Provide the [X, Y] coordinate of the cell's center where the given text is located.  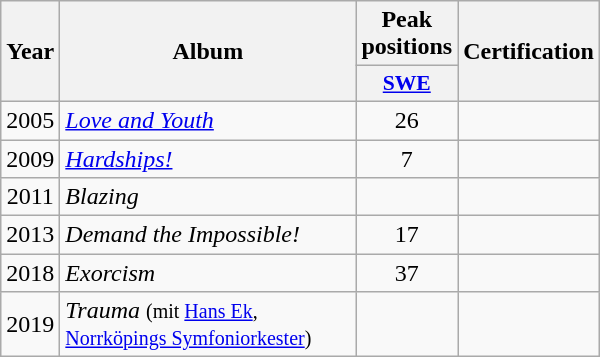
2011 [30, 197]
Year [30, 52]
Album [208, 52]
Hardships! [208, 159]
Blazing [208, 197]
26 [407, 120]
2013 [30, 235]
Love and Youth [208, 120]
37 [407, 273]
2019 [30, 324]
Demand the Impossible! [208, 235]
17 [407, 235]
Trauma (mit Hans Ek, Norrköpings Symfoniorkester) [208, 324]
Certification [529, 52]
Peak positions [407, 34]
2009 [30, 159]
2005 [30, 120]
Exorcism [208, 273]
2018 [30, 273]
SWE [407, 84]
7 [407, 159]
